Detect which cell encompasses the target text, then output its (X, Y) center coordinate. 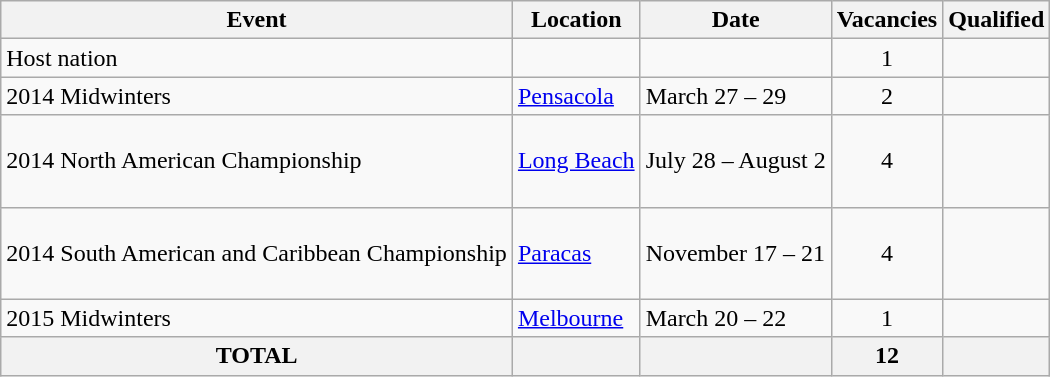
TOTAL (257, 356)
March 27 – 29 (736, 96)
12 (887, 356)
2015 Midwinters (257, 318)
Melbourne (576, 318)
Paracas (576, 253)
Event (257, 20)
Date (736, 20)
Vacancies (887, 20)
Long Beach (576, 161)
Host nation (257, 58)
March 20 – 22 (736, 318)
2014 Midwinters (257, 96)
2 (887, 96)
2014 North American Championship (257, 161)
Pensacola (576, 96)
November 17 – 21 (736, 253)
Qualified (996, 20)
Location (576, 20)
2014 South American and Caribbean Championship (257, 253)
July 28 – August 2 (736, 161)
